Identify which cell holds the provided text, then report its (x, y) central coordinate. 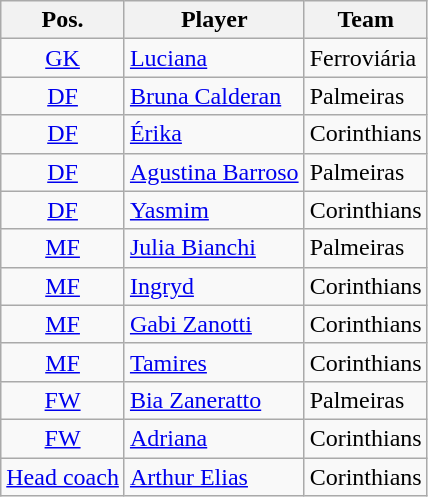
Gabi Zanotti (214, 324)
Yasmim (214, 210)
Player (214, 20)
Head coach (63, 477)
Luciana (214, 58)
Tamires (214, 362)
Arthur Elias (214, 477)
Érika (214, 134)
Julia Bianchi (214, 248)
Ferroviária (366, 58)
Adriana (214, 438)
Bia Zaneratto (214, 400)
GK (63, 58)
Ingryd (214, 286)
Bruna Calderan (214, 96)
Pos. (63, 20)
Team (366, 20)
Agustina Barroso (214, 172)
